Return (x, y) of the center of cell containing provided text 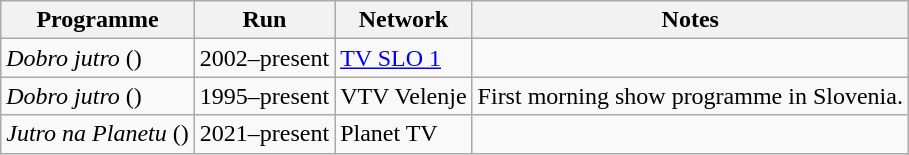
Programme (98, 20)
2002–present (264, 58)
Notes (690, 20)
1995–present (264, 96)
First morning show programme in Slovenia. (690, 96)
Run (264, 20)
VTV Velenje (404, 96)
Planet TV (404, 134)
Network (404, 20)
Jutro na Planetu () (98, 134)
TV SLO 1 (404, 58)
2021–present (264, 134)
